Return [x, y] of the center of cell containing provided text 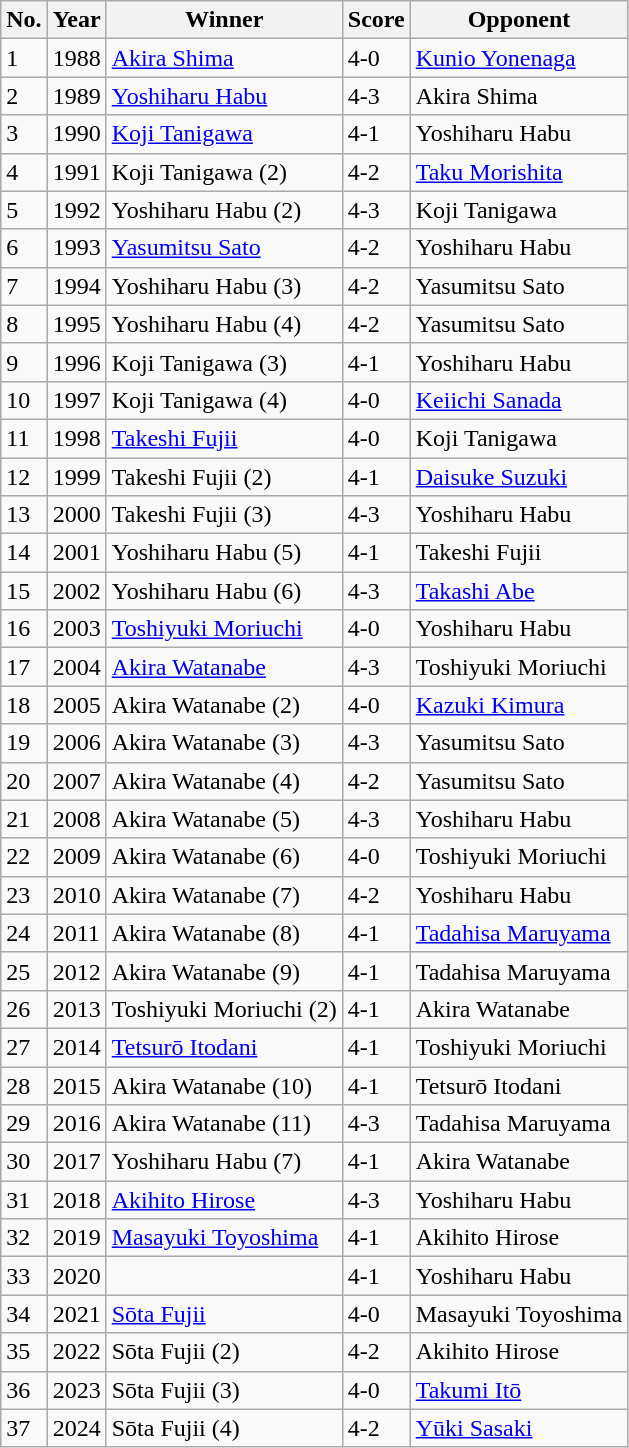
Akira Watanabe (2) [224, 705]
32 [24, 1238]
11 [24, 438]
2017 [76, 1162]
31 [24, 1200]
2001 [76, 553]
1994 [76, 286]
35 [24, 1352]
Takeshi Fujii (3) [224, 515]
2002 [76, 591]
7 [24, 286]
Akira Watanabe (6) [224, 857]
Akira Watanabe (8) [224, 933]
Opponent [519, 20]
9 [24, 362]
Sōta Fujii [224, 1314]
Akira Watanabe (4) [224, 781]
Akira Watanabe (5) [224, 819]
14 [24, 553]
2020 [76, 1276]
8 [24, 324]
16 [24, 629]
2012 [76, 971]
Sōta Fujii (3) [224, 1390]
Takashi Abe [519, 591]
27 [24, 1047]
24 [24, 933]
Kazuki Kimura [519, 705]
Sōta Fujii (4) [224, 1428]
Winner [224, 20]
Takumi Itō [519, 1390]
2011 [76, 933]
Takeshi Fujii (2) [224, 477]
2000 [76, 515]
2016 [76, 1124]
2006 [76, 743]
1988 [76, 58]
10 [24, 400]
2009 [76, 857]
30 [24, 1162]
36 [24, 1390]
34 [24, 1314]
Daisuke Suzuki [519, 477]
20 [24, 781]
1 [24, 58]
Akira Watanabe (9) [224, 971]
2004 [76, 667]
2022 [76, 1352]
1998 [76, 438]
Akira Watanabe (11) [224, 1124]
1995 [76, 324]
1992 [76, 210]
13 [24, 515]
1999 [76, 477]
18 [24, 705]
Yoshiharu Habu (5) [224, 553]
No. [24, 20]
Taku Morishita [519, 172]
Yoshiharu Habu (2) [224, 210]
1997 [76, 400]
1990 [76, 134]
6 [24, 248]
Score [376, 20]
17 [24, 667]
Yoshiharu Habu (4) [224, 324]
Koji Tanigawa (3) [224, 362]
3 [24, 134]
2003 [76, 629]
23 [24, 895]
4 [24, 172]
Sōta Fujii (2) [224, 1352]
Akira Watanabe (7) [224, 895]
2008 [76, 819]
Akira Watanabe (10) [224, 1085]
2018 [76, 1200]
2013 [76, 1009]
26 [24, 1009]
Koji Tanigawa (2) [224, 172]
22 [24, 857]
Yoshiharu Habu (7) [224, 1162]
Yoshiharu Habu (6) [224, 591]
Yoshiharu Habu (3) [224, 286]
Kunio Yonenaga [519, 58]
1989 [76, 96]
2007 [76, 781]
33 [24, 1276]
2021 [76, 1314]
19 [24, 743]
2005 [76, 705]
2010 [76, 895]
Yūki Sasaki [519, 1428]
2019 [76, 1238]
12 [24, 477]
Year [76, 20]
1996 [76, 362]
28 [24, 1085]
2024 [76, 1428]
5 [24, 210]
1991 [76, 172]
Akira Watanabe (3) [224, 743]
Keiichi Sanada [519, 400]
2015 [76, 1085]
2014 [76, 1047]
21 [24, 819]
25 [24, 971]
29 [24, 1124]
15 [24, 591]
1993 [76, 248]
2 [24, 96]
Toshiyuki Moriuchi (2) [224, 1009]
Koji Tanigawa (4) [224, 400]
37 [24, 1428]
2023 [76, 1390]
